From the cell containing the given text, extract its center point as [X, Y] coordinate. 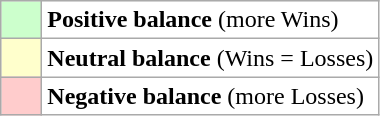
Neutral balance (Wins = Losses) [210, 58]
Negative balance (more Losses) [210, 96]
Positive balance (more Wins) [210, 20]
